Determine the [X, Y] coordinate at the center of the cell enclosing the given text.  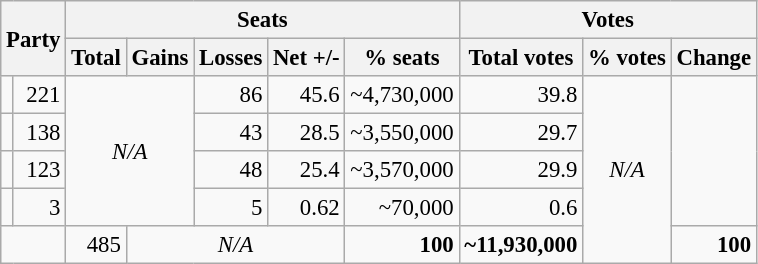
29.7 [521, 133]
43 [231, 133]
Gains [160, 58]
Losses [231, 58]
Votes [608, 20]
Seats [262, 20]
28.5 [306, 133]
~3,550,000 [402, 133]
Net +/- [306, 58]
% seats [402, 58]
221 [40, 95]
% votes [627, 58]
45.6 [306, 95]
Total [96, 58]
Total votes [521, 58]
Party [34, 38]
5 [231, 208]
123 [40, 170]
39.8 [521, 95]
48 [231, 170]
~3,570,000 [402, 170]
29.9 [521, 170]
Change [714, 58]
138 [40, 133]
25.4 [306, 170]
0.62 [306, 208]
~70,000 [402, 208]
~11,930,000 [521, 245]
0.6 [521, 208]
3 [40, 208]
86 [231, 95]
485 [96, 245]
~4,730,000 [402, 95]
